For the text-containing cell, return its midpoint in (x, y) coordinate format. 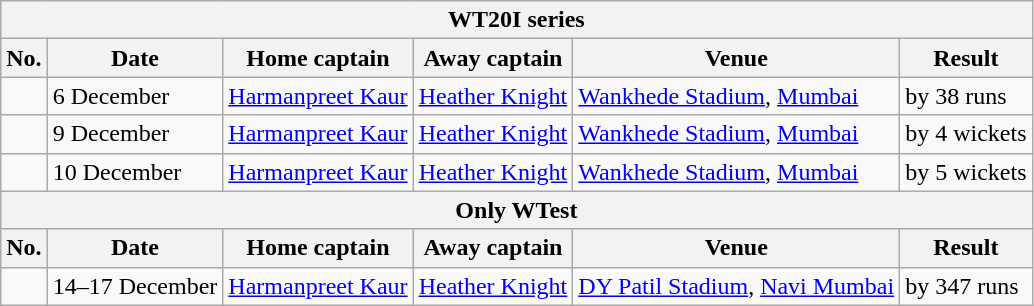
9 December (135, 134)
by 38 runs (966, 96)
10 December (135, 172)
14–17 December (135, 286)
by 4 wickets (966, 134)
Only WTest (516, 210)
DY Patil Stadium, Navi Mumbai (736, 286)
by 5 wickets (966, 172)
6 December (135, 96)
WT20I series (516, 20)
by 347 runs (966, 286)
